Locate the cell with the specified text and output its (x, y) center coordinate. 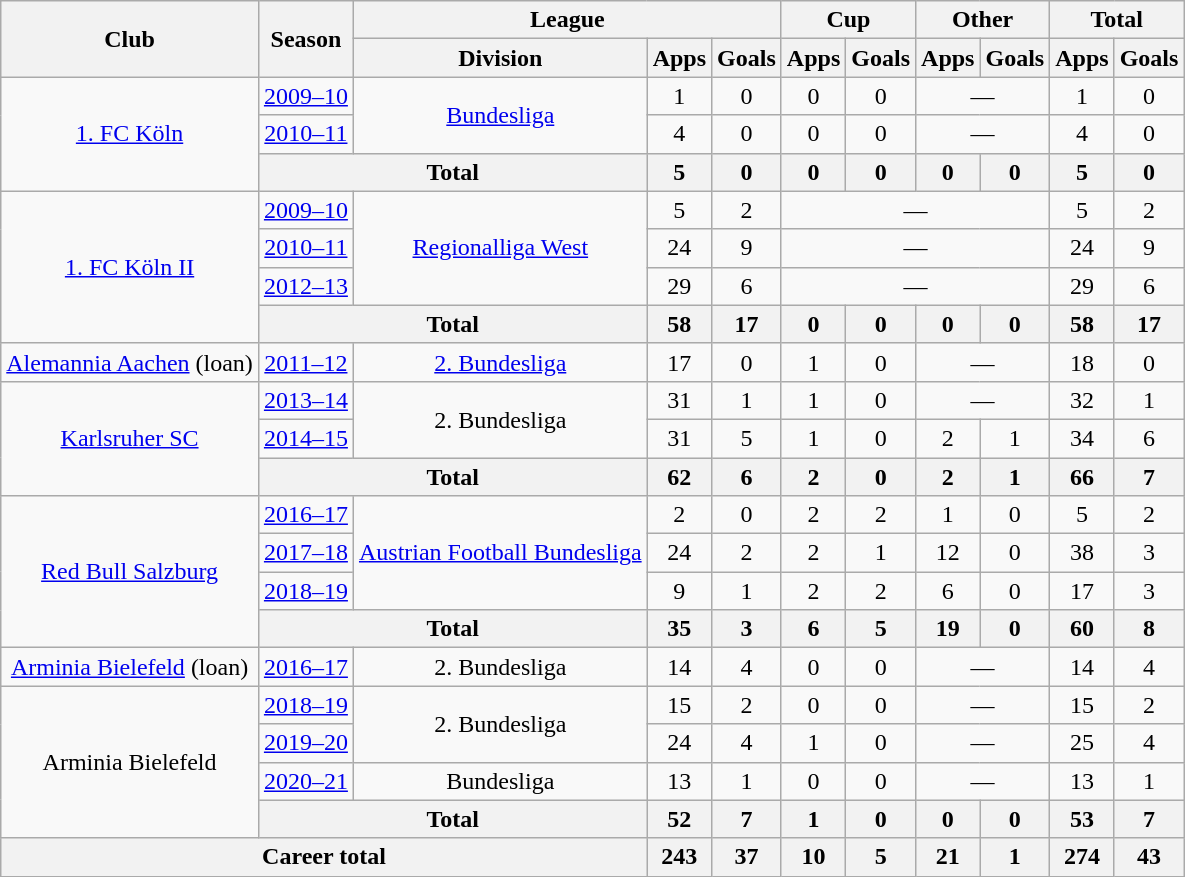
37 (747, 857)
1. FC Köln (130, 134)
Arminia Bielefeld (130, 762)
Regionalliga West (500, 248)
53 (1082, 819)
10 (813, 857)
12 (948, 553)
2017–18 (306, 553)
62 (679, 477)
2013–14 (306, 400)
60 (1082, 629)
2011–12 (306, 362)
Arminia Bielefeld (loan) (130, 667)
19 (948, 629)
21 (948, 857)
Alemannia Aachen (loan) (130, 362)
43 (1149, 857)
1. FC Köln II (130, 267)
274 (1082, 857)
243 (679, 857)
2019–20 (306, 743)
52 (679, 819)
35 (679, 629)
25 (1082, 743)
Austrian Football Bundesliga (500, 553)
Division (500, 58)
66 (1082, 477)
Karlsruher SC (130, 438)
2012–13 (306, 286)
38 (1082, 553)
Career total (324, 857)
Other (983, 20)
18 (1082, 362)
34 (1082, 438)
2020–21 (306, 781)
Red Bull Salzburg (130, 572)
2014–15 (306, 438)
Cup (848, 20)
League (567, 20)
Club (130, 39)
Season (306, 39)
8 (1149, 629)
32 (1082, 400)
